Find where the given text appears and provide that cell's center as [X, Y] coordinate. 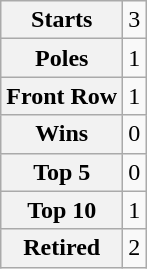
Top 5 [62, 172]
Wins [62, 134]
Retired [62, 248]
2 [134, 248]
Front Row [62, 96]
Poles [62, 58]
Starts [62, 20]
3 [134, 20]
Top 10 [62, 210]
